Provide the (x, y) coordinate of the cell's center where the given text is located.  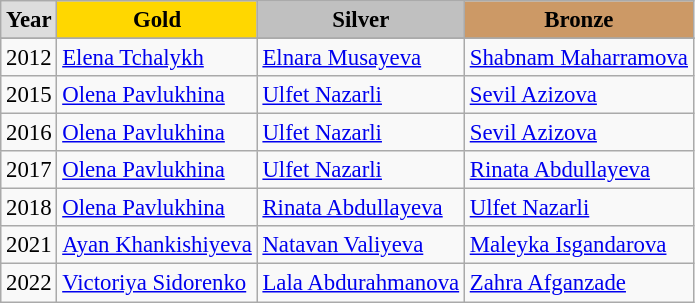
2012 (29, 58)
Elnara Musayeva (360, 58)
Silver (360, 20)
Ayan Khankishiyeva (157, 245)
Natavan Valiyeva (360, 245)
Zahra Afganzade (578, 283)
2016 (29, 133)
Elena Tchalykh (157, 58)
Shabnam Maharramova (578, 58)
Victoriya Sidorenko (157, 283)
2022 (29, 283)
2017 (29, 170)
Bronze (578, 20)
Lala Abdurahmanova (360, 283)
Maleyka Isgandarova (578, 245)
2015 (29, 95)
2018 (29, 208)
Gold (157, 20)
2021 (29, 245)
Year (29, 20)
